For the text-containing cell, return its midpoint in [x, y] coordinate format. 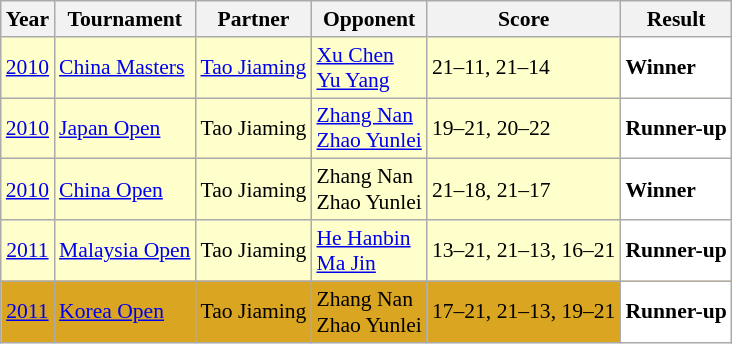
He Hanbin Ma Jin [368, 250]
Partner [253, 19]
Tournament [124, 19]
Korea Open [124, 312]
China Open [124, 190]
21–11, 21–14 [524, 68]
Japan Open [124, 128]
Xu Chen Yu Yang [368, 68]
Year [28, 19]
Score [524, 19]
17–21, 21–13, 19–21 [524, 312]
21–18, 21–17 [524, 190]
Opponent [368, 19]
Malaysia Open [124, 250]
19–21, 20–22 [524, 128]
Result [676, 19]
China Masters [124, 68]
13–21, 21–13, 16–21 [524, 250]
